Provide the [X, Y] coordinate of the cell's center where the given text is located.  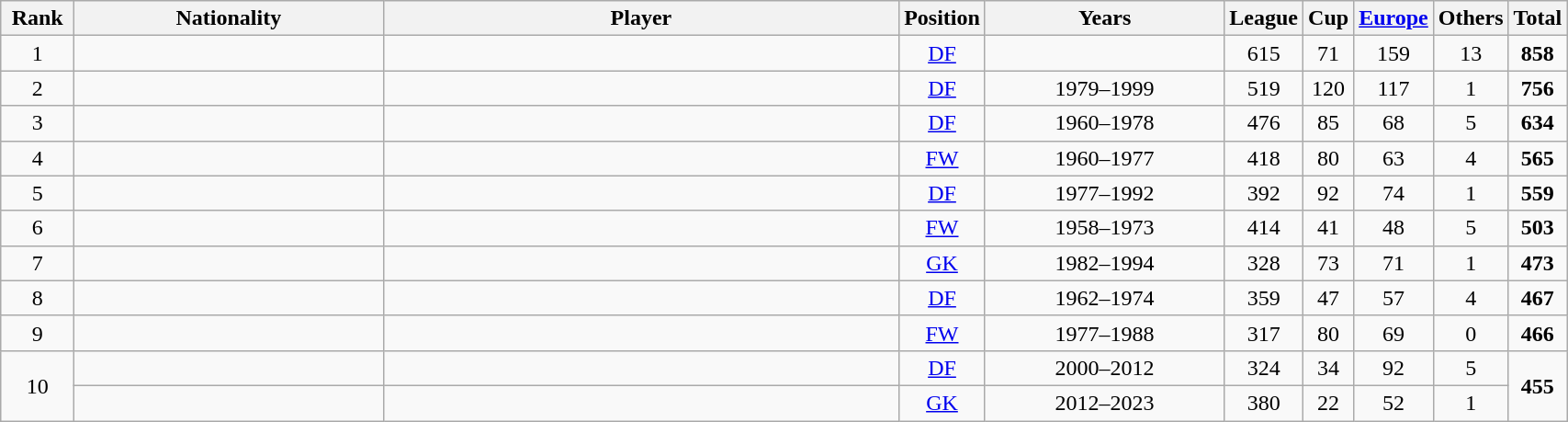
858 [1538, 53]
34 [1328, 368]
1982–1994 [1104, 263]
74 [1394, 193]
418 [1264, 158]
559 [1538, 193]
2 [38, 88]
68 [1394, 123]
392 [1264, 193]
473 [1538, 263]
9 [38, 333]
476 [1264, 123]
Rank [38, 18]
466 [1538, 333]
Years [1104, 18]
41 [1328, 228]
73 [1328, 263]
467 [1538, 298]
63 [1394, 158]
380 [1264, 403]
159 [1394, 53]
3 [38, 123]
328 [1264, 263]
Nationality [230, 18]
2012–2023 [1104, 403]
10 [38, 385]
359 [1264, 298]
317 [1264, 333]
13 [1471, 53]
7 [38, 263]
Player [641, 18]
117 [1394, 88]
565 [1538, 158]
1979–1999 [1104, 88]
1977–1992 [1104, 193]
Total [1538, 18]
Others [1471, 18]
120 [1328, 88]
8 [38, 298]
Europe [1394, 18]
414 [1264, 228]
47 [1328, 298]
Cup [1328, 18]
503 [1538, 228]
22 [1328, 403]
League [1264, 18]
519 [1264, 88]
2000–2012 [1104, 368]
Position [942, 18]
1960–1978 [1104, 123]
57 [1394, 298]
6 [38, 228]
634 [1538, 123]
52 [1394, 403]
756 [1538, 88]
0 [1471, 333]
615 [1264, 53]
1977–1988 [1104, 333]
324 [1264, 368]
455 [1538, 385]
1958–1973 [1104, 228]
1960–1977 [1104, 158]
1962–1974 [1104, 298]
48 [1394, 228]
85 [1328, 123]
69 [1394, 333]
